Return the [x, y] coordinate for the center point of the cell that contains the specified text.  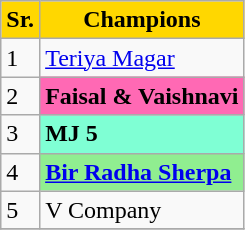
1 [20, 58]
2 [20, 96]
Teriya Magar [142, 58]
Faisal & Vaishnavi [142, 96]
Champions [142, 20]
V Company [142, 210]
Bir Radha Sherpa [142, 172]
4 [20, 172]
MJ 5 [142, 134]
Sr. [20, 20]
3 [20, 134]
5 [20, 210]
